Identify which cell holds the provided text, then report its (x, y) central coordinate. 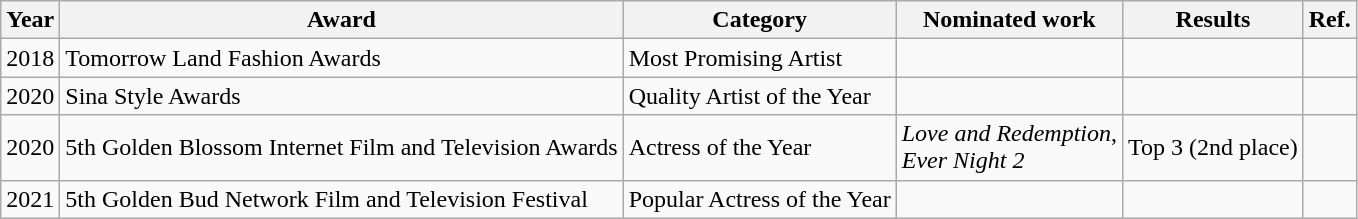
Actress of the Year (760, 148)
Most Promising Artist (760, 58)
Category (760, 20)
Tomorrow Land Fashion Awards (342, 58)
Results (1214, 20)
5th Golden Blossom Internet Film and Television Awards (342, 148)
Love and Redemption,Ever Night 2 (1009, 148)
2021 (30, 199)
Nominated work (1009, 20)
Award (342, 20)
Popular Actress of the Year (760, 199)
Ref. (1330, 20)
Year (30, 20)
Quality Artist of the Year (760, 96)
Top 3 (2nd place) (1214, 148)
Sina Style Awards (342, 96)
5th Golden Bud Network Film and Television Festival (342, 199)
2018 (30, 58)
